Search for the cell housing the specified text and yield its [x, y] center coordinate. 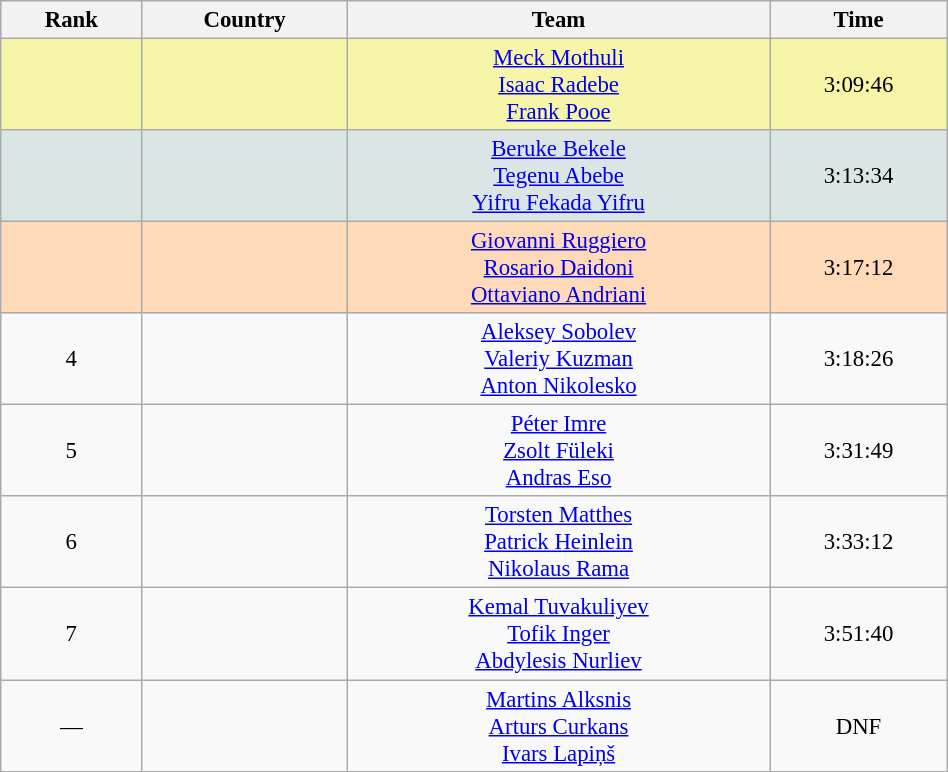
3:31:49 [859, 451]
5 [72, 451]
Time [859, 20]
— [72, 726]
Kemal TuvakuliyevTofik IngerAbdylesis Nurliev [558, 634]
3:17:12 [859, 268]
Country [244, 20]
3:13:34 [859, 176]
Martins AlksnisArturs CurkansIvars Lapiņš [558, 726]
Rank [72, 20]
DNF [859, 726]
3:18:26 [859, 359]
4 [72, 359]
3:33:12 [859, 542]
3:51:40 [859, 634]
7 [72, 634]
Torsten MatthesPatrick HeinleinNikolaus Rama [558, 542]
Aleksey SobolevValeriy KuzmanAnton Nikolesko [558, 359]
6 [72, 542]
Giovanni RuggieroRosario DaidoniOttaviano Andriani [558, 268]
Beruke BekeleTegenu AbebeYifru Fekada Yifru [558, 176]
Team [558, 20]
3:09:46 [859, 85]
Meck MothuliIsaac RadebeFrank Pooe [558, 85]
Péter ImreZsolt FülekiAndras Eso [558, 451]
